Extract the (X, Y) coordinate from the center of the cell holding the provided text.  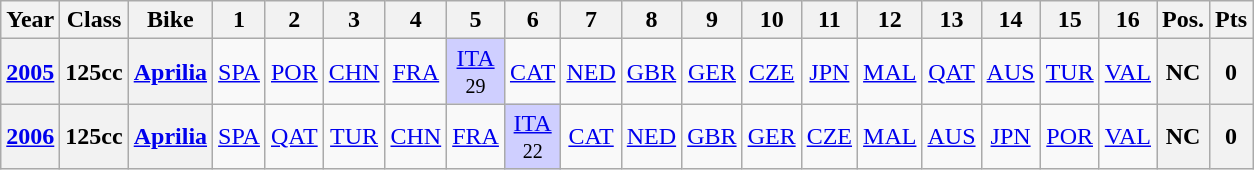
Class (94, 20)
3 (354, 20)
Year (30, 20)
10 (772, 20)
12 (890, 20)
11 (829, 20)
2 (294, 20)
4 (416, 20)
1 (240, 20)
16 (1128, 20)
Bike (170, 20)
6 (532, 20)
13 (952, 20)
15 (1070, 20)
Pts (1232, 20)
2005 (30, 72)
14 (1010, 20)
9 (712, 20)
Pos. (1182, 20)
8 (651, 20)
ITA22 (532, 136)
7 (591, 20)
ITA29 (476, 72)
5 (476, 20)
2006 (30, 136)
